Capture the cell that displays the provided text and extract its (x, y) central coordinate. 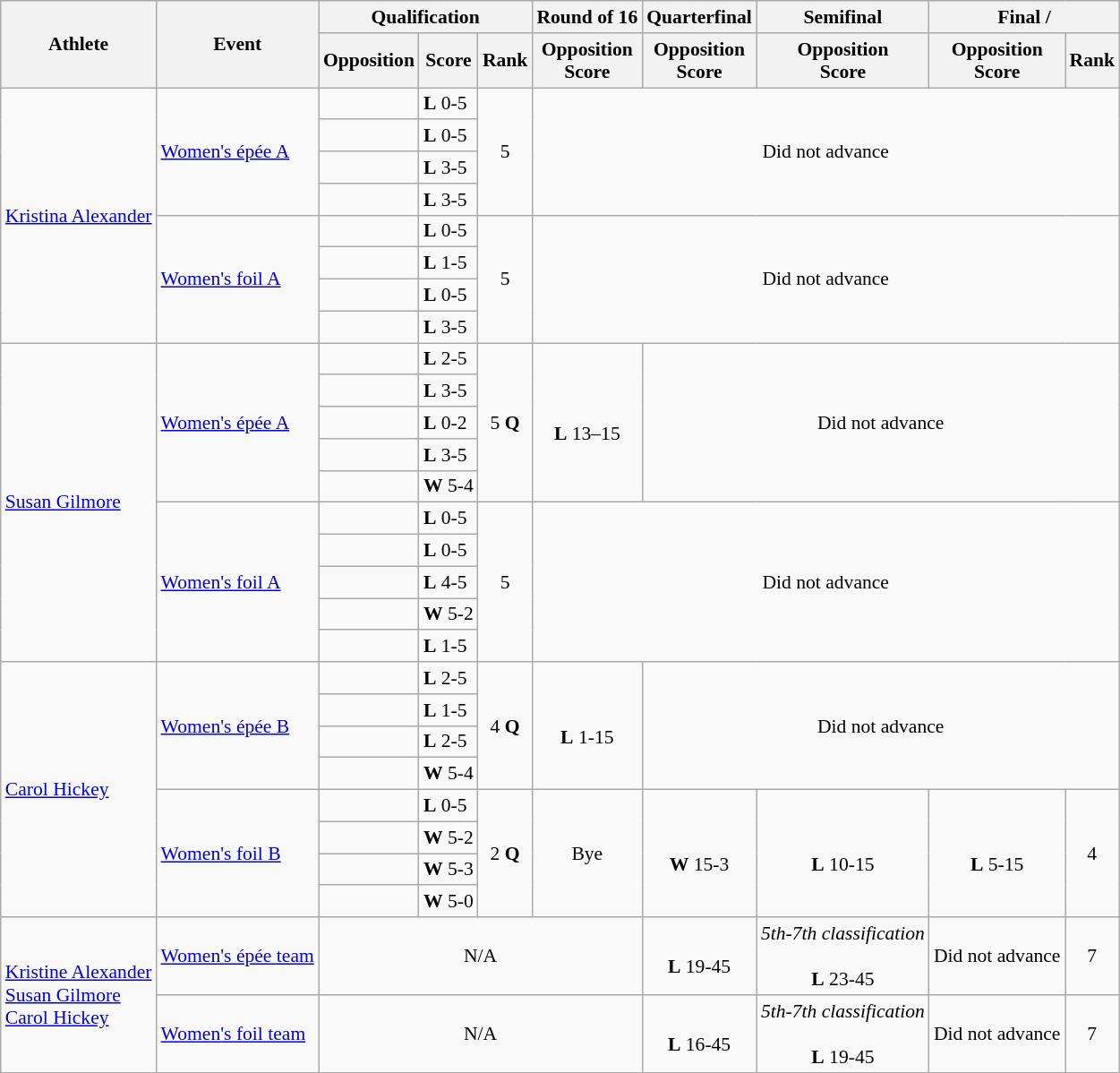
W 15-3 (699, 854)
Round of 16 (587, 17)
Women's foil team (238, 1034)
Opposition (369, 61)
Semifinal (843, 17)
L 1-15 (587, 725)
Women's foil B (238, 854)
Event (238, 45)
Quarterfinal (699, 17)
Score (449, 61)
Athlete (79, 45)
5 Q (505, 423)
L 10-15 (843, 854)
W 5-3 (449, 870)
W 5-0 (449, 902)
5th-7th classification L 19-45 (843, 1034)
L 16-45 (699, 1034)
2 Q (505, 854)
Susan Gilmore (79, 502)
4 Q (505, 725)
L 4-5 (449, 582)
Kristina Alexander (79, 215)
Bye (587, 854)
L 19-45 (699, 957)
5th-7th classification L 23-45 (843, 957)
L 0-2 (449, 423)
Kristine Alexander Susan Gilmore Carol Hickey (79, 994)
Women's épée team (238, 957)
Women's épée B (238, 725)
L 5-15 (997, 854)
4 (1092, 854)
Qualification (426, 17)
Final / (1024, 17)
Carol Hickey (79, 790)
L 13–15 (587, 423)
